Search for the cell housing the specified text and yield its [X, Y] center coordinate. 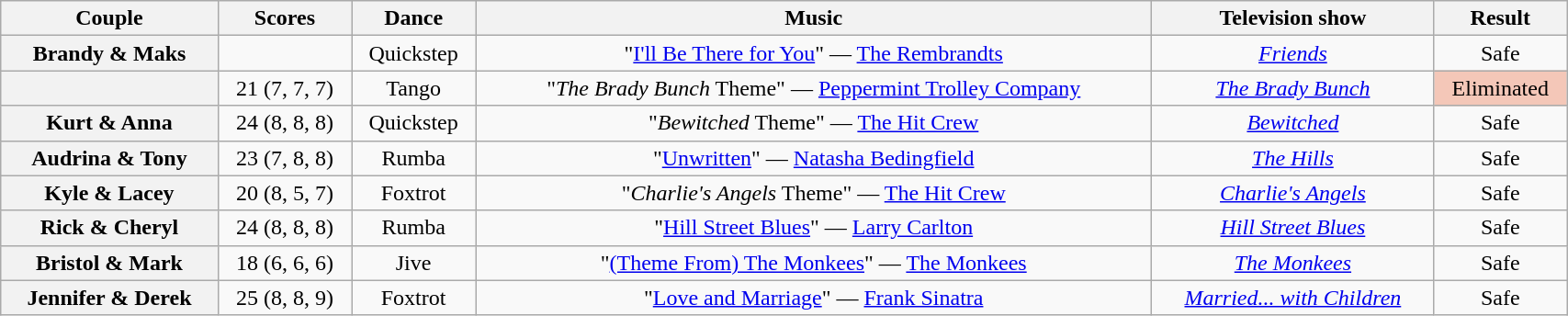
"I'll Be There for You" — The Rembrandts [814, 53]
"Unwritten" — Natasha Bedingfield [814, 158]
Jennifer & Derek [109, 298]
Couple [109, 18]
Eliminated [1501, 88]
20 (8, 5, 7) [285, 193]
Kurt & Anna [109, 123]
Brandy & Maks [109, 53]
Hill Street Blues [1293, 228]
Result [1501, 18]
Married... with Children [1293, 298]
Bewitched [1293, 123]
Kyle & Lacey [109, 193]
"The Brady Bunch Theme" — Peppermint Trolley Company [814, 88]
"(Theme From) The Monkees" — The Monkees [814, 263]
Audrina & Tony [109, 158]
The Monkees [1293, 263]
The Hills [1293, 158]
"Bewitched Theme" — The Hit Crew [814, 123]
"Hill Street Blues" — Larry Carlton [814, 228]
Charlie's Angels [1293, 193]
Music [814, 18]
Jive [413, 263]
18 (6, 6, 6) [285, 263]
Television show [1293, 18]
Tango [413, 88]
21 (7, 7, 7) [285, 88]
Bristol & Mark [109, 263]
25 (8, 8, 9) [285, 298]
"Love and Marriage" — Frank Sinatra [814, 298]
23 (7, 8, 8) [285, 158]
The Brady Bunch [1293, 88]
Dance [413, 18]
Scores [285, 18]
"Charlie's Angels Theme" — The Hit Crew [814, 193]
Rick & Cheryl [109, 228]
Friends [1293, 53]
